Search for the cell housing the specified text and yield its (X, Y) center coordinate. 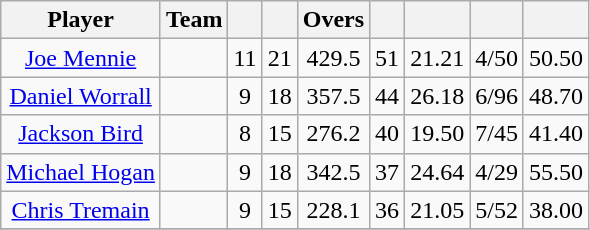
44 (388, 96)
21.05 (438, 210)
50.50 (556, 58)
342.5 (333, 172)
41.40 (556, 134)
Overs (333, 20)
5/52 (497, 210)
Player (81, 20)
36 (388, 210)
7/45 (497, 134)
21.21 (438, 58)
429.5 (333, 58)
26.18 (438, 96)
48.70 (556, 96)
Team (194, 20)
4/29 (497, 172)
37 (388, 172)
55.50 (556, 172)
21 (280, 58)
Chris Tremain (81, 210)
276.2 (333, 134)
19.50 (438, 134)
38.00 (556, 210)
228.1 (333, 210)
6/96 (497, 96)
11 (245, 58)
40 (388, 134)
51 (388, 58)
Daniel Worrall (81, 96)
Michael Hogan (81, 172)
Jackson Bird (81, 134)
4/50 (497, 58)
357.5 (333, 96)
24.64 (438, 172)
Joe Mennie (81, 58)
8 (245, 134)
